Find where the given text appears and provide that cell's center as [X, Y] coordinate. 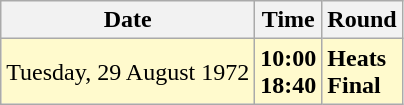
Time [288, 20]
Date [128, 20]
HeatsFinal [362, 72]
Round [362, 20]
Tuesday, 29 August 1972 [128, 72]
10:0018:40 [288, 72]
